Detect which cell encompasses the target text, then output its [X, Y] center coordinate. 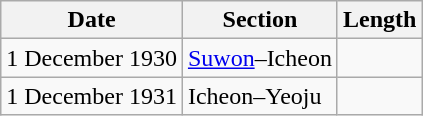
Icheon–Yeoju [260, 96]
Date [92, 20]
Section [260, 20]
1 December 1931 [92, 96]
Length [379, 20]
Suwon–Icheon [260, 58]
1 December 1930 [92, 58]
